For the text-containing cell, return its midpoint in (x, y) coordinate format. 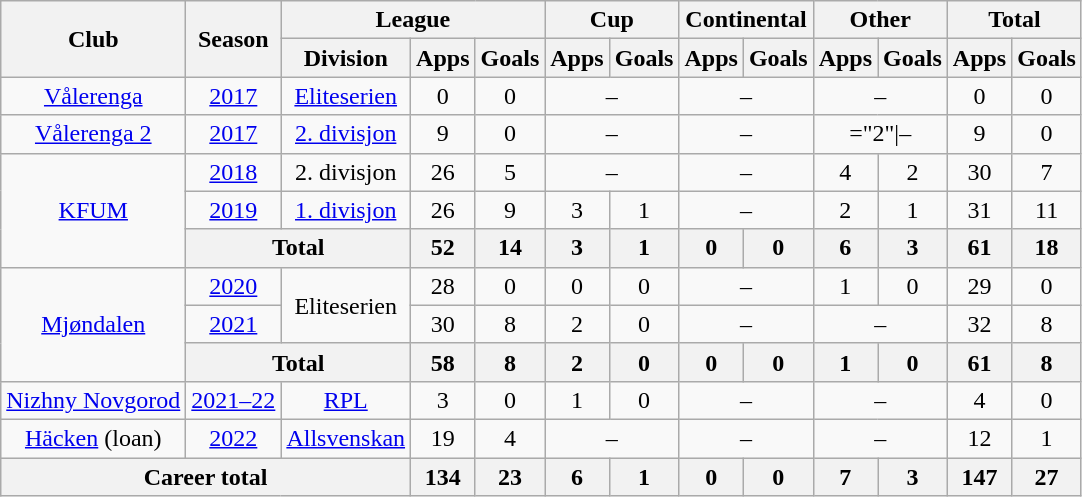
2022 (234, 438)
2020 (234, 286)
2019 (234, 210)
1. divisjon (346, 210)
14 (510, 248)
23 (510, 477)
Other (880, 20)
Club (94, 39)
2021 (234, 324)
12 (979, 438)
Division (346, 58)
29 (979, 286)
KFUM (94, 210)
Continental (746, 20)
32 (979, 324)
Season (234, 39)
27 (1047, 477)
18 (1047, 248)
2018 (234, 172)
Allsvenskan (346, 438)
19 (443, 438)
31 (979, 210)
="2"|– (880, 134)
11 (1047, 210)
58 (443, 362)
5 (510, 172)
2021–22 (234, 400)
52 (443, 248)
Vålerenga (94, 96)
Häcken (loan) (94, 438)
Mjøndalen (94, 324)
147 (979, 477)
28 (443, 286)
Nizhny Novgorod (94, 400)
Cup (612, 20)
League (413, 20)
134 (443, 477)
Career total (206, 477)
Vålerenga 2 (94, 134)
RPL (346, 400)
